Determine the [x, y] coordinate at the center of the cell enclosing the given text.  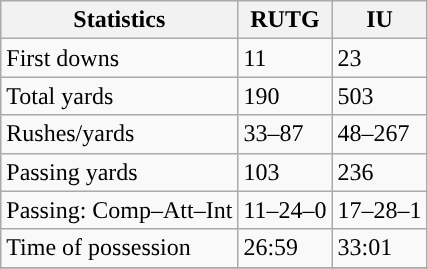
503 [380, 96]
23 [380, 58]
17–28–1 [380, 210]
IU [380, 20]
26:59 [285, 248]
RUTG [285, 20]
33–87 [285, 134]
First downs [120, 58]
Passing: Comp–Att–Int [120, 210]
11 [285, 58]
Total yards [120, 96]
Statistics [120, 20]
Time of possession [120, 248]
236 [380, 172]
11–24–0 [285, 210]
Passing yards [120, 172]
48–267 [380, 134]
103 [285, 172]
33:01 [380, 248]
190 [285, 96]
Rushes/yards [120, 134]
